Extract the [x, y] coordinate from the center of the cell holding the provided text.  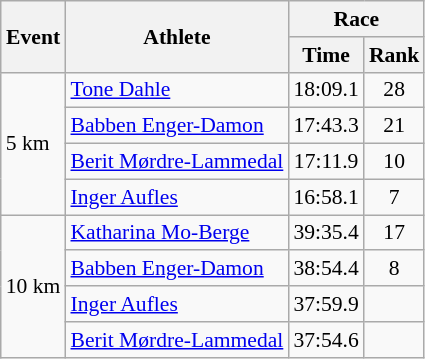
21 [394, 126]
37:54.6 [326, 340]
Time [326, 55]
10 [394, 162]
Tone Dahle [176, 90]
Rank [394, 55]
18:09.1 [326, 90]
10 km [34, 286]
28 [394, 90]
5 km [34, 143]
Athlete [176, 36]
17:11.9 [326, 162]
Race [356, 19]
7 [394, 197]
17 [394, 233]
17:43.3 [326, 126]
39:35.4 [326, 233]
16:58.1 [326, 197]
8 [394, 269]
Event [34, 36]
Katharina Mo-Berge [176, 233]
38:54.4 [326, 269]
37:59.9 [326, 304]
